Extract the (X, Y) coordinate from the center of the cell holding the provided text.  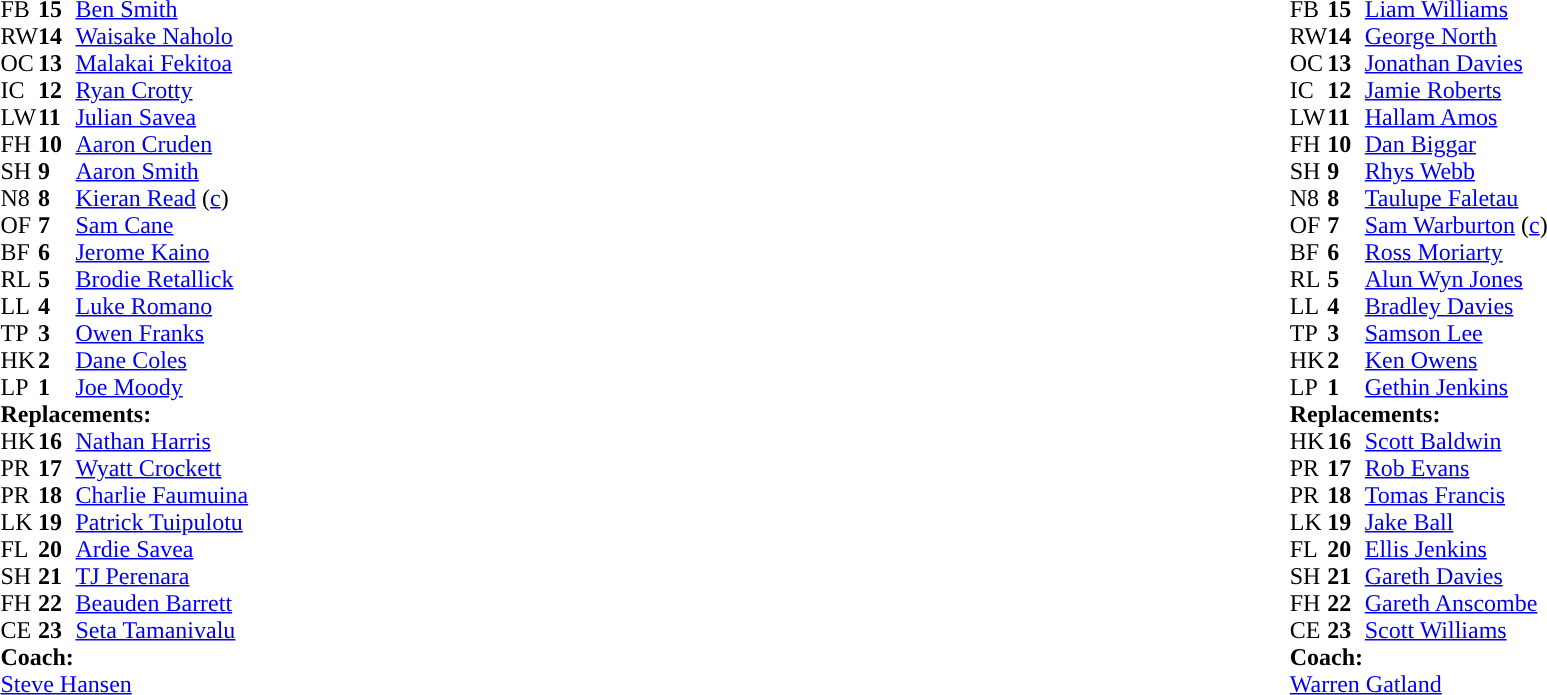
Owen Franks (162, 334)
Aaron Smith (162, 172)
Jerome Kaino (162, 252)
Patrick Tuipulotu (162, 522)
Replacements: (124, 414)
Kieran Read (c) (162, 198)
Malakai Fekitoa (162, 64)
Seta Tamanivalu (162, 630)
Dane Coles (162, 360)
Beauden Barrett (162, 604)
TJ Perenara (162, 576)
Waisake Naholo (162, 36)
Nathan Harris (162, 442)
Brodie Retallick (162, 280)
Ardie Savea (162, 550)
Joe Moody (162, 388)
Luke Romano (162, 306)
Aaron Cruden (162, 144)
Sam Cane (162, 226)
Charlie Faumuina (162, 496)
Wyatt Crockett (162, 468)
Ryan Crotty (162, 90)
Julian Savea (162, 118)
Coach: (124, 658)
